Output the [x, y] coordinate of the center of the cell containing the given text.  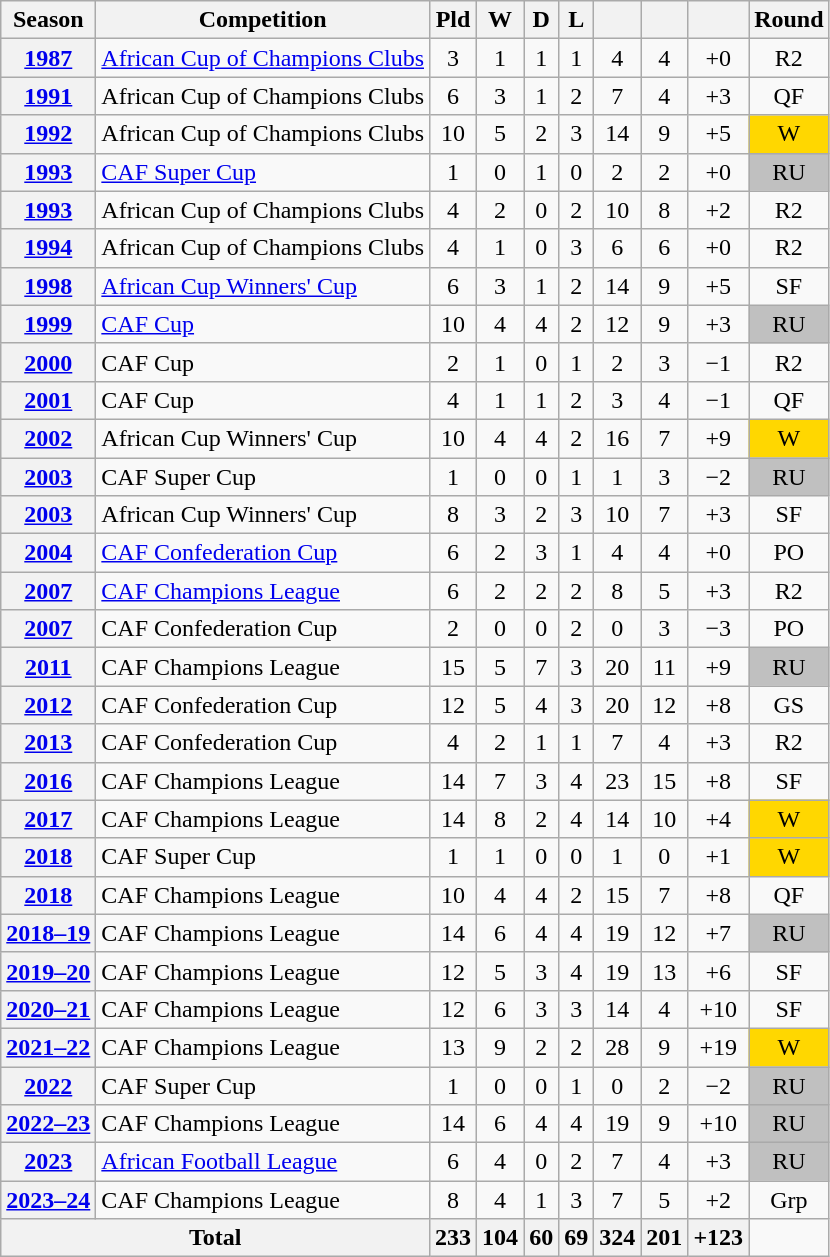
1991 [48, 96]
Round [789, 20]
2021–22 [48, 1047]
2012 [48, 705]
2020–21 [48, 1009]
Season [48, 20]
African Football League [263, 1162]
2002 [48, 438]
2011 [48, 667]
104 [500, 1238]
23 [618, 781]
60 [542, 1238]
2019–20 [48, 971]
2018–19 [48, 933]
28 [618, 1047]
Grp [789, 1200]
1994 [48, 248]
16 [618, 438]
1999 [48, 324]
2022 [48, 1085]
324 [618, 1238]
−3 [718, 629]
2023 [48, 1162]
1992 [48, 134]
11 [664, 667]
+19 [718, 1047]
2000 [48, 362]
2023–24 [48, 1200]
D [542, 20]
Competition [263, 20]
2013 [48, 743]
Pld [454, 20]
2022–23 [48, 1124]
233 [454, 1238]
1998 [48, 286]
+7 [718, 933]
+6 [718, 971]
2004 [48, 553]
+123 [718, 1238]
+4 [718, 819]
69 [576, 1238]
2001 [48, 400]
L [576, 20]
2017 [48, 819]
1987 [48, 58]
201 [664, 1238]
GS [789, 705]
+1 [718, 857]
Total [216, 1238]
2016 [48, 781]
